Output the [x, y] coordinate of the center of the cell containing the given text.  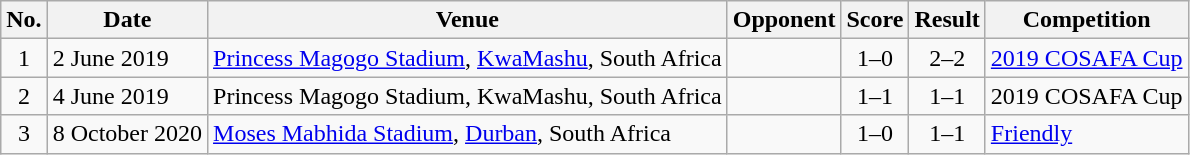
Competition [1086, 20]
Moses Mabhida Stadium, Durban, South Africa [468, 134]
3 [24, 134]
No. [24, 20]
Result [947, 20]
4 June 2019 [127, 96]
Friendly [1086, 134]
1 [24, 58]
Date [127, 20]
Score [875, 20]
Opponent [784, 20]
2–2 [947, 58]
8 October 2020 [127, 134]
2 June 2019 [127, 58]
2 [24, 96]
Venue [468, 20]
